Pinpoint the cell where the given text exists, returning its [x, y] midpoint coordinate. 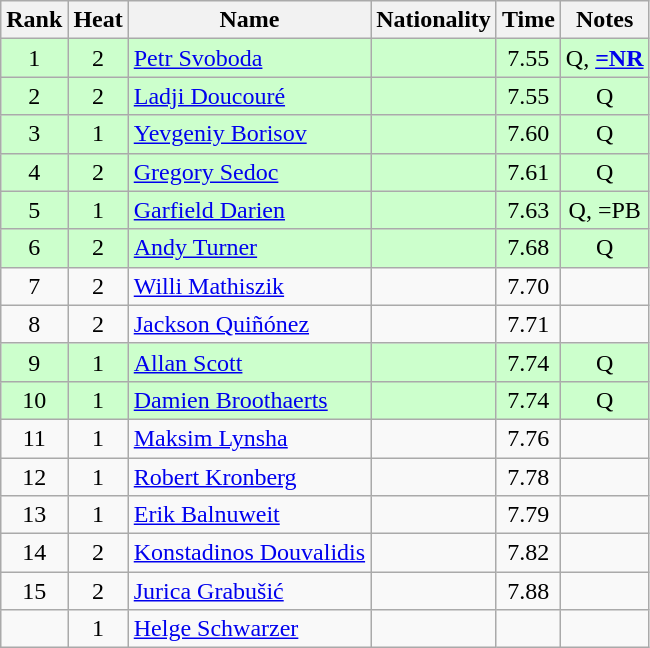
14 [34, 553]
7.88 [528, 591]
7.71 [528, 324]
9 [34, 362]
10 [34, 400]
7.76 [528, 438]
7 [34, 286]
7.79 [528, 515]
Willi Mathiszik [249, 286]
Maksim Lynsha [249, 438]
Yevgeniy Borisov [249, 134]
Gregory Sedoc [249, 172]
Rank [34, 20]
11 [34, 438]
Name [249, 20]
Allan Scott [249, 362]
7.82 [528, 553]
6 [34, 248]
Robert Kronberg [249, 477]
Helge Schwarzer [249, 629]
7.68 [528, 248]
Erik Balnuweit [249, 515]
7.63 [528, 210]
7.61 [528, 172]
4 [34, 172]
Ladji Doucouré [249, 96]
7.78 [528, 477]
3 [34, 134]
8 [34, 324]
Garfield Darien [249, 210]
Notes [604, 20]
Damien Broothaerts [249, 400]
Jurica Grabušić [249, 591]
Petr Svoboda [249, 58]
Andy Turner [249, 248]
Jackson Quiñónez [249, 324]
7.70 [528, 286]
Time [528, 20]
13 [34, 515]
5 [34, 210]
Heat [98, 20]
Nationality [434, 20]
Q, =PB [604, 210]
15 [34, 591]
Q, =NR [604, 58]
Konstadinos Douvalidis [249, 553]
12 [34, 477]
7.60 [528, 134]
